Search for the cell housing the specified text and yield its [x, y] center coordinate. 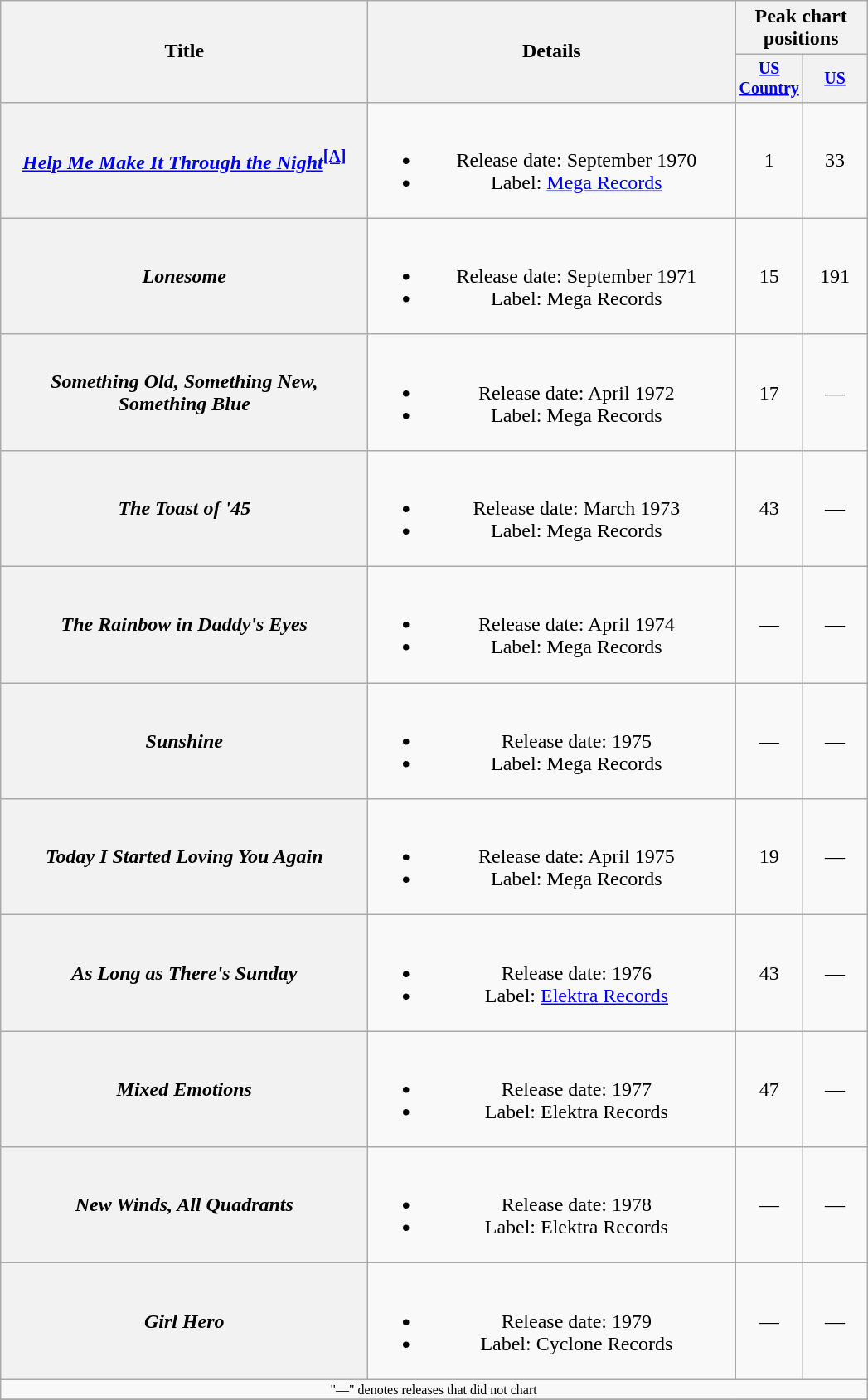
US [836, 78]
15 [769, 276]
Release date: September 1971Label: Mega Records [552, 276]
Release date: March 1973Label: Mega Records [552, 508]
47 [769, 1089]
Lonesome [184, 276]
191 [836, 276]
New Winds, All Quadrants [184, 1205]
Release date: 1976Label: Elektra Records [552, 973]
Today I Started Loving You Again [184, 857]
As Long as There's Sunday [184, 973]
Release date: 1978Label: Elektra Records [552, 1205]
Title [184, 51]
Girl Hero [184, 1321]
Details [552, 51]
Release date: April 1975Label: Mega Records [552, 857]
19 [769, 857]
Release date: 1979Label: Cyclone Records [552, 1321]
Release date: 1977Label: Elektra Records [552, 1089]
The Rainbow in Daddy's Eyes [184, 625]
Release date: April 1972Label: Mega Records [552, 392]
Mixed Emotions [184, 1089]
Sunshine [184, 741]
17 [769, 392]
Release date: 1975Label: Mega Records [552, 741]
"—" denotes releases that did not chart [434, 1389]
The Toast of '45 [184, 508]
Peak chartpositions [801, 28]
1 [769, 160]
Release date: April 1974Label: Mega Records [552, 625]
US Country [769, 78]
Release date: September 1970Label: Mega Records [552, 160]
Help Me Make It Through the Night[A] [184, 160]
Something Old, Something New,Something Blue [184, 392]
33 [836, 160]
